Pinpoint the cell where the given text exists, returning its [x, y] midpoint coordinate. 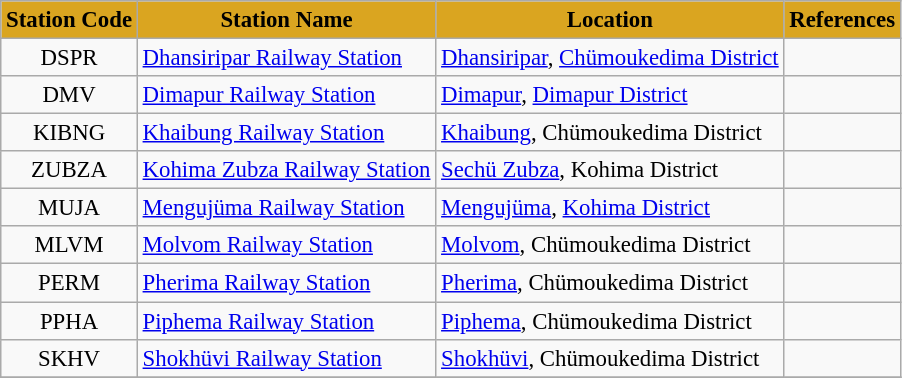
Khaibung, Chümoukedima District [610, 133]
Dhansiripar, Chümoukedima District [610, 58]
SKHV [70, 358]
MLVM [70, 245]
Pherima, Chümoukedima District [610, 283]
ZUBZA [70, 170]
Pherima Railway Station [286, 283]
Shokhüvi, Chümoukedima District [610, 358]
PPHA [70, 321]
Kohima Zubza Railway Station [286, 170]
Location [610, 20]
Khaibung Railway Station [286, 133]
PERM [70, 283]
Dimapur Railway Station [286, 95]
Shokhüvi Railway Station [286, 358]
Station Code [70, 20]
Molvom, Chümoukedima District [610, 245]
Dhansiripar Railway Station [286, 58]
Piphema, Chümoukedima District [610, 321]
KIBNG [70, 133]
Piphema Railway Station [286, 321]
DSPR [70, 58]
DMV [70, 95]
Station Name [286, 20]
Sechü Zubza, Kohima District [610, 170]
References [842, 20]
Mengujüma Railway Station [286, 208]
Dimapur, Dimapur District [610, 95]
MUJA [70, 208]
Mengujüma, Kohima District [610, 208]
Molvom Railway Station [286, 245]
